Locate the cell with the specified text and output its [X, Y] center coordinate. 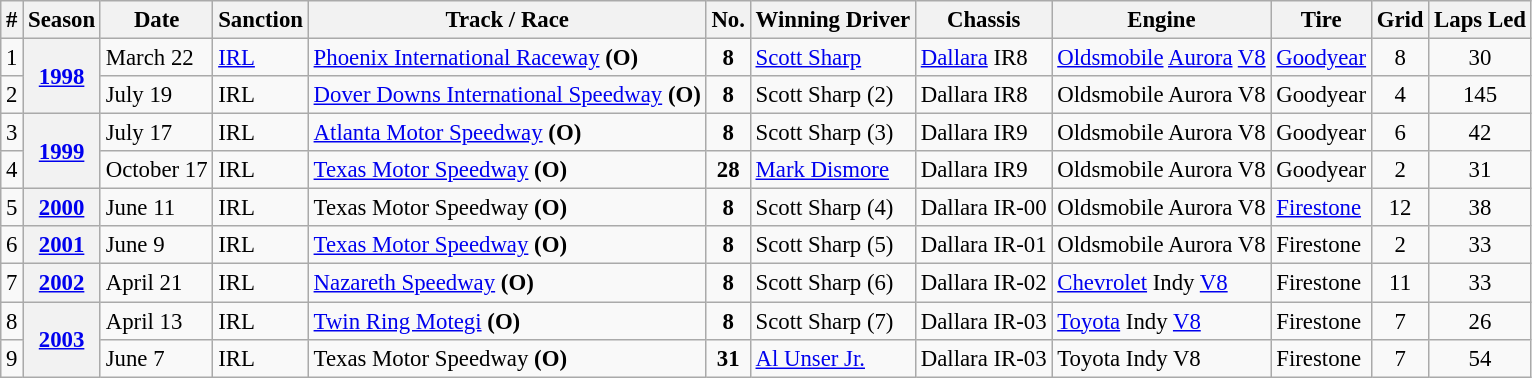
October 17 [156, 170]
March 22 [156, 58]
Tire [1321, 20]
Scott Sharp (7) [832, 321]
30 [1480, 58]
38 [1480, 208]
9 [12, 358]
Sanction [260, 20]
Engine [1162, 20]
Grid [1400, 20]
145 [1480, 95]
Nazareth Speedway (O) [507, 283]
Twin Ring Motegi (O) [507, 321]
1 [12, 58]
Al Unser Jr. [832, 358]
Laps Led [1480, 20]
42 [1480, 133]
28 [728, 170]
2001 [62, 245]
Track / Race [507, 20]
Dallara IR-00 [983, 208]
1998 [62, 76]
June 9 [156, 245]
26 [1480, 321]
No. [728, 20]
Scott Sharp (4) [832, 208]
5 [12, 208]
11 [1400, 283]
2003 [62, 340]
# [12, 20]
June 7 [156, 358]
July 19 [156, 95]
Scott Sharp [832, 58]
Scott Sharp (3) [832, 133]
Winning Driver [832, 20]
54 [1480, 358]
Dallara IR-01 [983, 245]
Scott Sharp (6) [832, 283]
Dover Downs International Speedway (O) [507, 95]
Chassis [983, 20]
Dallara IR-02 [983, 283]
Chevrolet Indy V8 [1162, 283]
Scott Sharp (2) [832, 95]
1999 [62, 152]
Atlanta Motor Speedway (O) [507, 133]
June 11 [156, 208]
3 [12, 133]
April 21 [156, 283]
Date [156, 20]
Season [62, 20]
2000 [62, 208]
April 13 [156, 321]
Mark Dismore [832, 170]
Scott Sharp (5) [832, 245]
2002 [62, 283]
12 [1400, 208]
Phoenix International Raceway (O) [507, 58]
July 17 [156, 133]
